Determine the (x, y) coordinate at the center of the cell enclosing the given text.  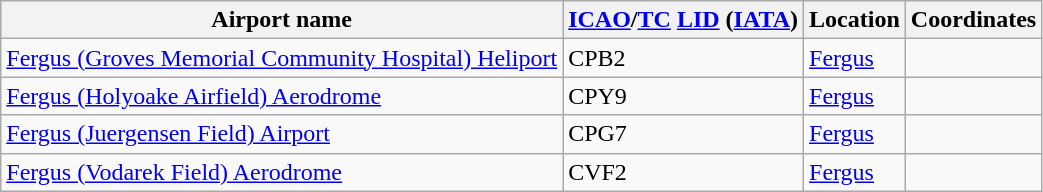
CPG7 (684, 134)
Location (855, 20)
Coordinates (973, 20)
Fergus (Vodarek Field) Aerodrome (282, 172)
Fergus (Juergensen Field) Airport (282, 134)
CVF2 (684, 172)
ICAO/TC LID (IATA) (684, 20)
CPB2 (684, 58)
CPY9 (684, 96)
Fergus (Groves Memorial Community Hospital) Heliport (282, 58)
Airport name (282, 20)
Fergus (Holyoake Airfield) Aerodrome (282, 96)
